Determine the [x, y] coordinate at the center of the cell enclosing the given text.  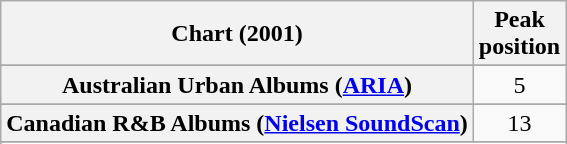
Chart (2001) [238, 34]
Australian Urban Albums (ARIA) [238, 85]
13 [519, 123]
Canadian R&B Albums (Nielsen SoundScan) [238, 123]
5 [519, 85]
Peakposition [519, 34]
